Return the [X, Y] coordinate for the center point of the cell that contains the specified text.  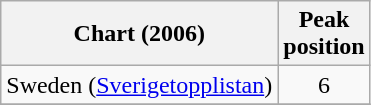
Chart (2006) [140, 34]
Sweden (Sverigetopplistan) [140, 85]
Peakposition [324, 34]
6 [324, 85]
